Return the (X, Y) coordinate for the center point of the cell that contains the specified text.  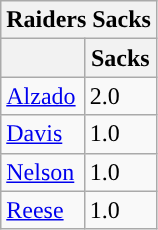
Sacks (120, 58)
2.0 (120, 96)
Davis (42, 134)
Reese (42, 210)
Raiders Sacks (79, 20)
Nelson (42, 172)
Alzado (42, 96)
